Return (X, Y) of the center of cell containing provided text 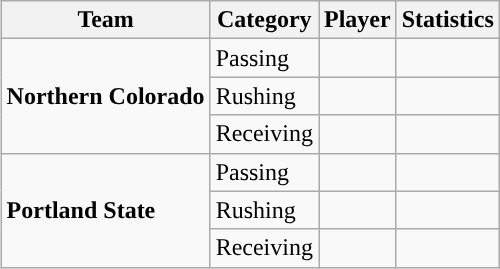
Statistics (448, 20)
Portland State (106, 210)
Northern Colorado (106, 96)
Team (106, 20)
Player (357, 20)
Category (264, 20)
